Return (x, y) of the center of cell containing provided text 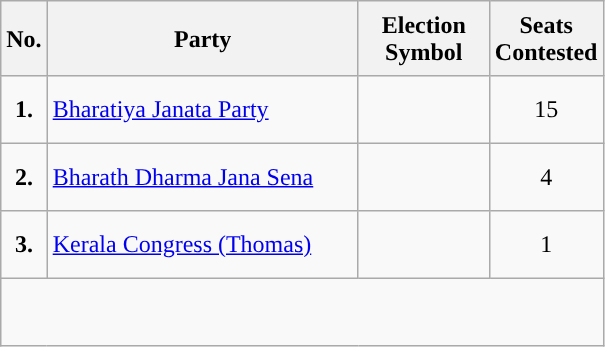
1. (24, 110)
No. (24, 38)
Bharath Dharma Jana Sena (202, 177)
Kerala Congress (Thomas) (202, 245)
4 (546, 177)
2. (24, 177)
Election Symbol (424, 38)
1 (546, 245)
Party (202, 38)
15 (546, 110)
3. (24, 245)
Seats Contested (546, 38)
Bharatiya Janata Party (202, 110)
